Extract the (X, Y) coordinate from the center of the cell holding the provided text.  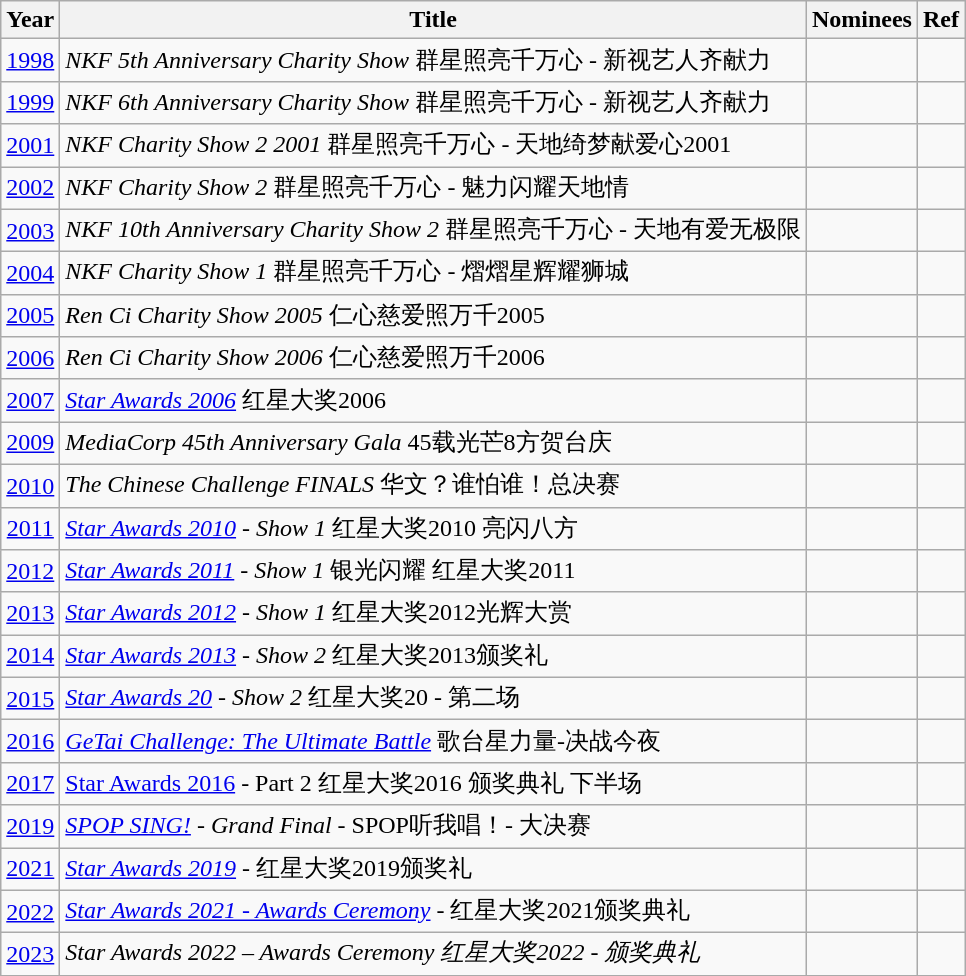
2005 (30, 316)
2011 (30, 528)
NKF 5th Anniversary Charity Show 群星照亮千万心 - 新视艺人齐献力 (434, 60)
2015 (30, 698)
2010 (30, 486)
Star Awards 2016 - Part 2 红星大奖2016 颁奖典礼 下半场 (434, 784)
Star Awards 2022 – Awards Ceremony 红星大奖2022 - 颁奖典礼 (434, 954)
NKF 6th Anniversary Charity Show 群星照亮千万心 - 新视艺人齐献力 (434, 102)
Nominees (862, 20)
1999 (30, 102)
2022 (30, 912)
2004 (30, 274)
Star Awards 2013 - Show 2 红星大奖2013颁奖礼 (434, 656)
2002 (30, 188)
Ref (940, 20)
MediaCorp 45th Anniversary Gala 45载光芒8方贺台庆 (434, 444)
Title (434, 20)
Star Awards 2012 - Show 1 红星大奖2012光辉大赏 (434, 614)
Ren Ci Charity Show 2006 仁心慈爱照万千2006 (434, 358)
2009 (30, 444)
NKF Charity Show 1 群星照亮千万心 - 熠熠星辉耀狮城 (434, 274)
1998 (30, 60)
2014 (30, 656)
Ren Ci Charity Show 2005 仁心慈爱照万千2005 (434, 316)
2007 (30, 400)
2021 (30, 870)
2016 (30, 742)
2023 (30, 954)
GeTai Challenge: The Ultimate Battle 歌台星力量-决战今夜 (434, 742)
NKF Charity Show 2 群星照亮千万心 - 魅力闪耀天地情 (434, 188)
Star Awards 2021 - Awards Ceremony - 红星大奖2021颁奖典礼 (434, 912)
SPOP SING! - Grand Final - SPOP听我唱！- 大决赛 (434, 826)
2013 (30, 614)
2012 (30, 572)
Star Awards 20 - Show 2 红星大奖20 - 第二场 (434, 698)
The Chinese Challenge FINALS 华文？谁怕谁！总决赛 (434, 486)
Star Awards 2006 红星大奖2006 (434, 400)
2017 (30, 784)
2006 (30, 358)
Star Awards 2019 - 红星大奖2019颁奖礼 (434, 870)
2003 (30, 230)
NKF Charity Show 2 2001 群星照亮千万心 - 天地绮梦献爱心2001 (434, 146)
Star Awards 2010 - Show 1 红星大奖2010 亮闪八方 (434, 528)
NKF 10th Anniversary Charity Show 2 群星照亮千万心 - 天地有爱无极限 (434, 230)
2001 (30, 146)
2019 (30, 826)
Year (30, 20)
Star Awards 2011 - Show 1 银光闪耀 红星大奖2011 (434, 572)
